Output the [x, y] coordinate of the center of the cell containing the given text.  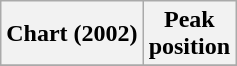
Chart (2002) [72, 34]
Peakposition [189, 34]
